Provide the (x, y) coordinate of the cell's center where the given text is located.  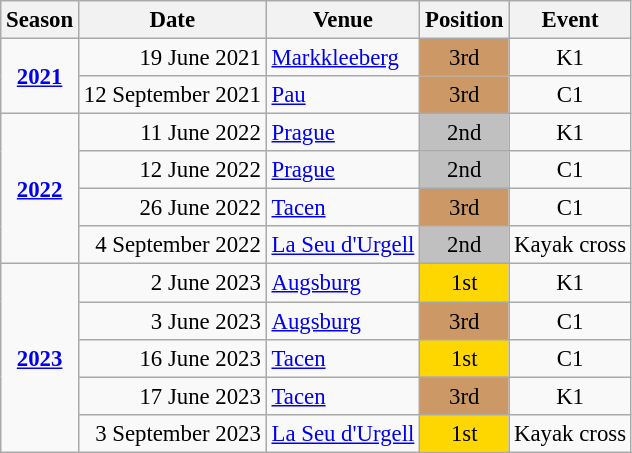
19 June 2021 (172, 58)
16 June 2023 (172, 358)
Markkleeberg (342, 58)
17 June 2023 (172, 396)
12 June 2022 (172, 170)
Event (570, 20)
Season (40, 20)
4 September 2022 (172, 245)
12 September 2021 (172, 95)
Position (464, 20)
Pau (342, 95)
2 June 2023 (172, 283)
Venue (342, 20)
Date (172, 20)
2023 (40, 358)
26 June 2022 (172, 208)
3 September 2023 (172, 433)
11 June 2022 (172, 133)
2021 (40, 76)
2022 (40, 189)
3 June 2023 (172, 321)
